Determine the [X, Y] coordinate at the center of the cell enclosing the given text.  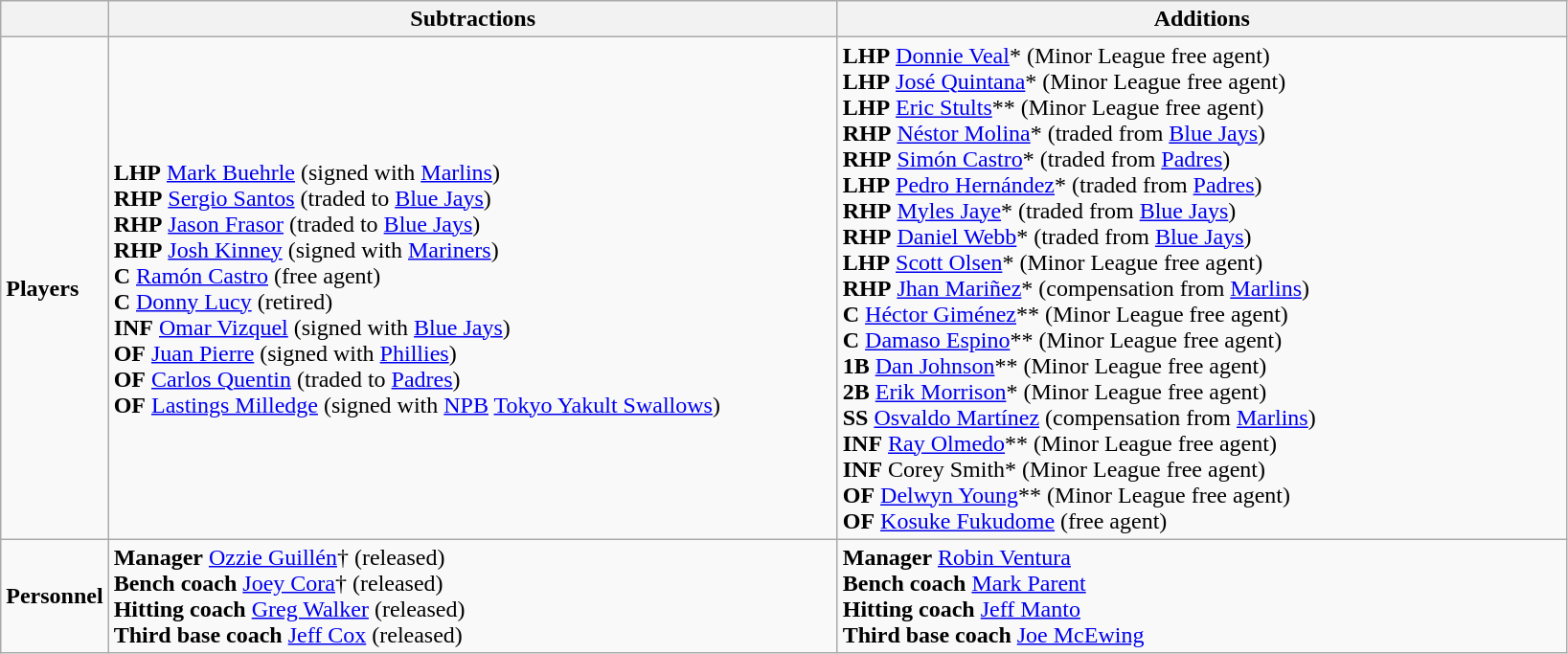
Manager Ozzie Guillén† (released) Bench coach Joey Cora† (released) Hitting coach Greg Walker (released) Third base coach Jeff Cox (released) [473, 596]
Additions [1201, 19]
Manager Robin Ventura Bench coach Mark Parent Hitting coach Jeff Manto Third base coach Joe McEwing [1201, 596]
Personnel [55, 596]
Subtractions [473, 19]
Players [55, 288]
